Scan for the cell matching the given text and deliver its (x, y) coordinate at center. 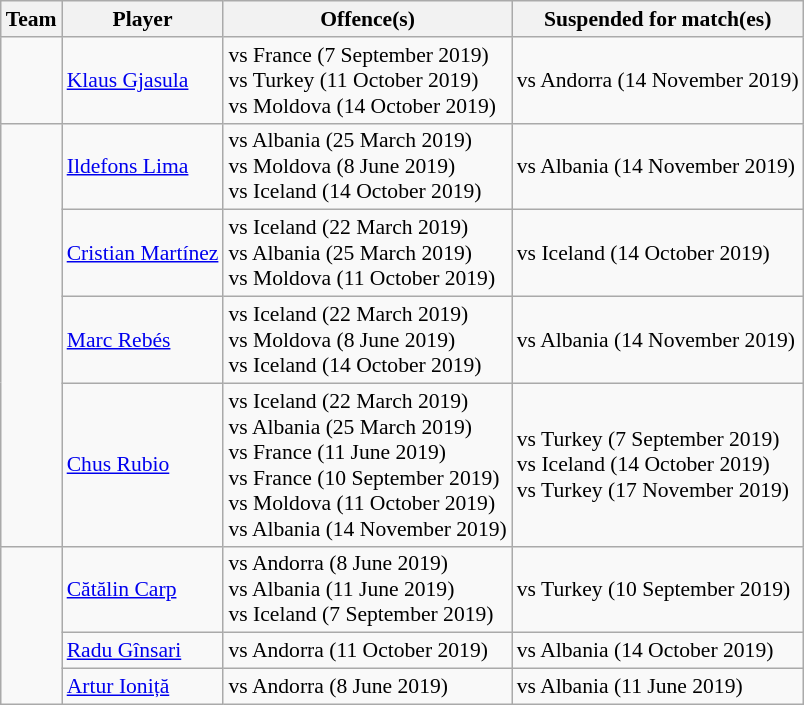
vs Andorra (14 November 2019) (658, 80)
vs Albania (14 October 2019) (658, 651)
vs Turkey (7 September 2019) vs Iceland (14 October 2019)vs Turkey (17 November 2019) (658, 464)
vs Turkey (10 September 2019) (658, 590)
Radu Gînsari (143, 651)
Artur Ioniță (143, 687)
Suspended for match(es) (658, 19)
vs Andorra (11 October 2019) (367, 651)
vs Iceland (14 October 2019) (658, 254)
Marc Rebés (143, 340)
vs Andorra (8 June 2019) vs Albania (11 June 2019) vs Iceland (7 September 2019) (367, 590)
Cătălin Carp (143, 590)
Ildefons Lima (143, 166)
Cristian Martínez (143, 254)
Player (143, 19)
Team (32, 19)
vs Albania (25 March 2019) vs Moldova (8 June 2019) vs Iceland (14 October 2019) (367, 166)
Offence(s) (367, 19)
Klaus Gjasula (143, 80)
vs Albania (11 June 2019) (658, 687)
vs Iceland (22 March 2019) vs Albania (25 March 2019) vs Moldova (11 October 2019) (367, 254)
vs Iceland (22 March 2019) vs Moldova (8 June 2019) vs Iceland (14 October 2019) (367, 340)
Chus Rubio (143, 464)
vs France (7 September 2019) vs Turkey (11 October 2019) vs Moldova (14 October 2019) (367, 80)
vs Andorra (8 June 2019) (367, 687)
